Identify which cell holds the provided text, then report its [X, Y] central coordinate. 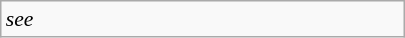
see [203, 19]
